Capture the cell that displays the provided text and extract its (X, Y) central coordinate. 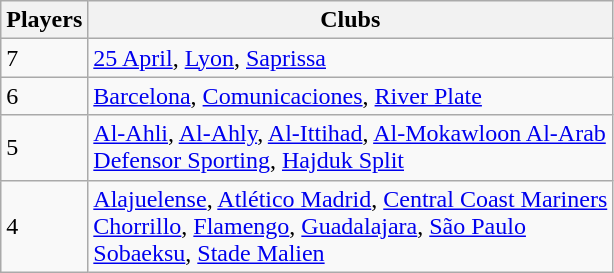
Alajuelense, Atlético Madrid, Central Coast Mariners Chorrillo, Flamengo, Guadalajara, São Paulo Sobaeksu, Stade Malien (350, 226)
Barcelona, Comunicaciones, River Plate (350, 96)
4 (44, 226)
Clubs (350, 20)
Al-Ahli, Al-Ahly, Al-Ittihad, Al-Mokawloon Al-Arab Defensor Sporting, Hajduk Split (350, 148)
7 (44, 58)
5 (44, 148)
Players (44, 20)
6 (44, 96)
25 April, Lyon, Saprissa (350, 58)
